Search for the cell housing the specified text and yield its (x, y) center coordinate. 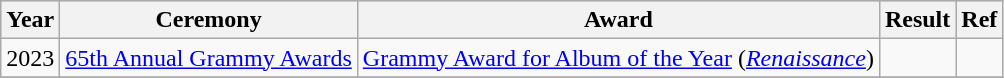
65th Annual Grammy Awards (208, 58)
Ceremony (208, 20)
2023 (30, 58)
Result (917, 20)
Ref (980, 20)
Year (30, 20)
Award (618, 20)
Grammy Award for Album of the Year (Renaissance) (618, 58)
